Pinpoint the cell where the given text exists, returning its (X, Y) midpoint coordinate. 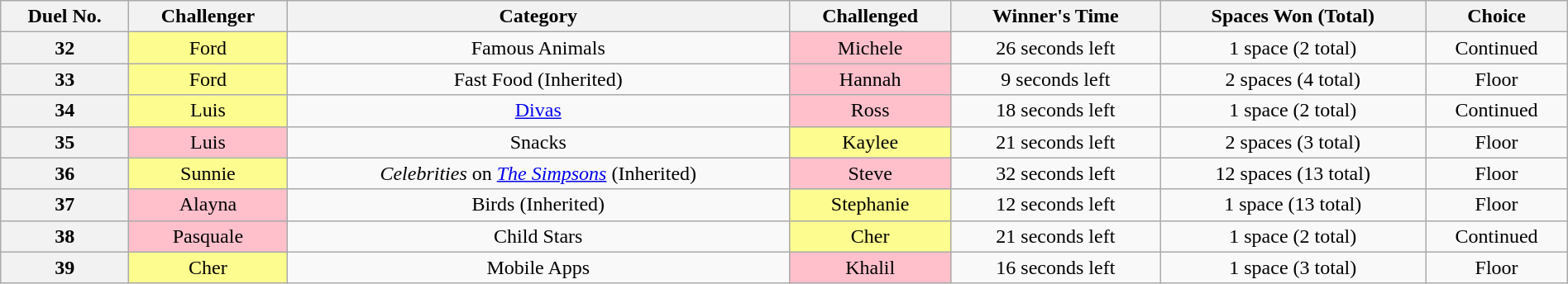
36 (65, 173)
Duel No. (65, 17)
Khalil (870, 267)
Choice (1497, 17)
Ross (870, 111)
Category (538, 17)
2 spaces (4 total) (1293, 79)
38 (65, 236)
Birds (Inherited) (538, 205)
2 spaces (3 total) (1293, 142)
12 seconds left (1055, 205)
Pasquale (208, 236)
35 (65, 142)
Kaylee (870, 142)
1 space (3 total) (1293, 267)
Famous Animals (538, 48)
9 seconds left (1055, 79)
39 (65, 267)
32 seconds left (1055, 173)
16 seconds left (1055, 267)
Michele (870, 48)
Divas (538, 111)
12 spaces (13 total) (1293, 173)
Mobile Apps (538, 267)
32 (65, 48)
Challenger (208, 17)
18 seconds left (1055, 111)
Snacks (538, 142)
Spaces Won (Total) (1293, 17)
Child Stars (538, 236)
37 (65, 205)
Alayna (208, 205)
1 space (13 total) (1293, 205)
Celebrities on The Simpsons (Inherited) (538, 173)
Hannah (870, 79)
34 (65, 111)
Stephanie (870, 205)
Sunnie (208, 173)
Challenged (870, 17)
26 seconds left (1055, 48)
Winner's Time (1055, 17)
33 (65, 79)
Steve (870, 173)
Fast Food (Inherited) (538, 79)
